Detect which cell encompasses the target text, then output its [X, Y] center coordinate. 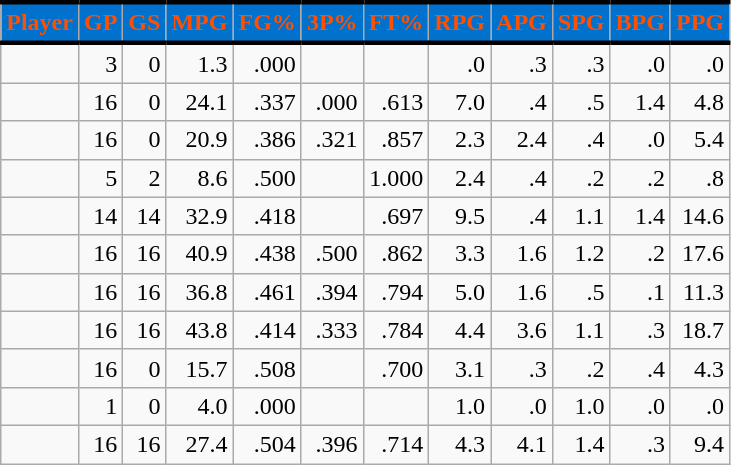
7.0 [460, 102]
43.8 [200, 330]
2.3 [460, 140]
3.1 [460, 368]
APG [522, 22]
.714 [396, 444]
9.4 [700, 444]
17.6 [700, 254]
.333 [332, 330]
14.6 [700, 216]
.697 [396, 216]
MPG [200, 22]
.504 [267, 444]
GS [144, 22]
.857 [396, 140]
1.000 [396, 178]
PPG [700, 22]
5.4 [700, 140]
BPG [640, 22]
.438 [267, 254]
Player [40, 22]
1.3 [200, 63]
36.8 [200, 292]
8.6 [200, 178]
.794 [396, 292]
.461 [267, 292]
.508 [267, 368]
3.3 [460, 254]
1 [100, 406]
3 [100, 63]
15.7 [200, 368]
2 [144, 178]
4.1 [522, 444]
3.6 [522, 330]
.862 [396, 254]
1.2 [581, 254]
9.5 [460, 216]
20.9 [200, 140]
.386 [267, 140]
.394 [332, 292]
3P% [332, 22]
32.9 [200, 216]
RPG [460, 22]
18.7 [700, 330]
SPG [581, 22]
4.0 [200, 406]
FG% [267, 22]
.418 [267, 216]
.613 [396, 102]
.337 [267, 102]
.414 [267, 330]
4.8 [700, 102]
.700 [396, 368]
FT% [396, 22]
5.0 [460, 292]
GP [100, 22]
.1 [640, 292]
.784 [396, 330]
.8 [700, 178]
4.4 [460, 330]
40.9 [200, 254]
27.4 [200, 444]
11.3 [700, 292]
24.1 [200, 102]
5 [100, 178]
.321 [332, 140]
.396 [332, 444]
